Detect which cell encompasses the target text, then output its [x, y] center coordinate. 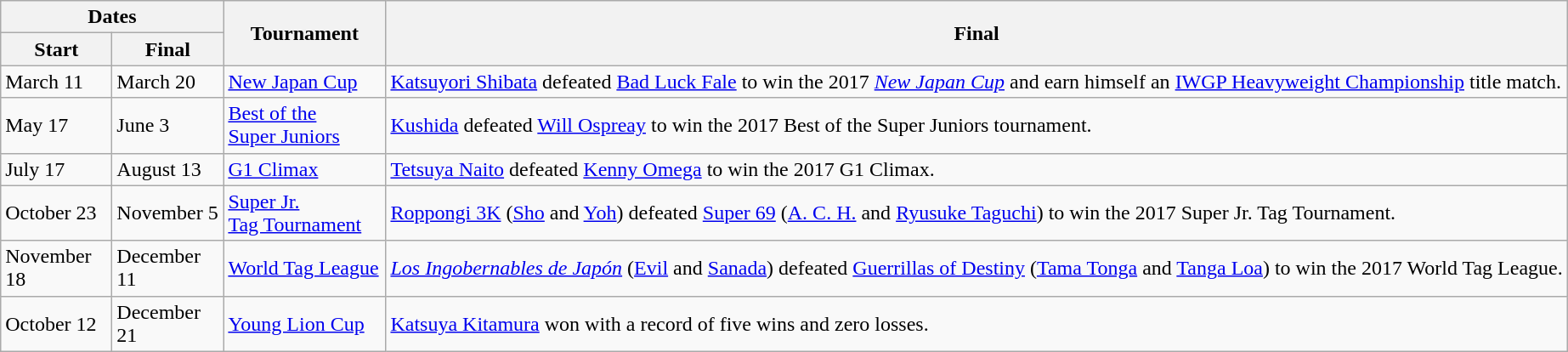
December 21 [168, 323]
Katsuya Kitamura won with a record of five wins and zero losses. [976, 323]
G1 Climax [304, 169]
Best of theSuper Juniors [304, 126]
Dates [112, 17]
Start [56, 49]
Kushida defeated Will Ospreay to win the 2017 Best of the Super Juniors tournament. [976, 126]
November 5 [168, 213]
December 11 [168, 269]
Roppongi 3K (Sho and Yoh) defeated Super 69 (A. C. H. and Ryusuke Taguchi) to win the 2017 Super Jr. Tag Tournament. [976, 213]
Young Lion Cup [304, 323]
July 17 [56, 169]
May 17 [56, 126]
June 3 [168, 126]
November 18 [56, 269]
New Japan Cup [304, 82]
October 12 [56, 323]
Los Ingobernables de Japón (Evil and Sanada) defeated Guerrillas of Destiny (Tama Tonga and Tanga Loa) to win the 2017 World Tag League. [976, 269]
October 23 [56, 213]
Tournament [304, 33]
World Tag League [304, 269]
Tetsuya Naito defeated Kenny Omega to win the 2017 G1 Climax. [976, 169]
March 20 [168, 82]
Katsuyori Shibata defeated Bad Luck Fale to win the 2017 New Japan Cup and earn himself an IWGP Heavyweight Championship title match. [976, 82]
Super Jr.Tag Tournament [304, 213]
March 11 [56, 82]
August 13 [168, 169]
